Return the [x, y] coordinate for the center point of the cell that contains the specified text.  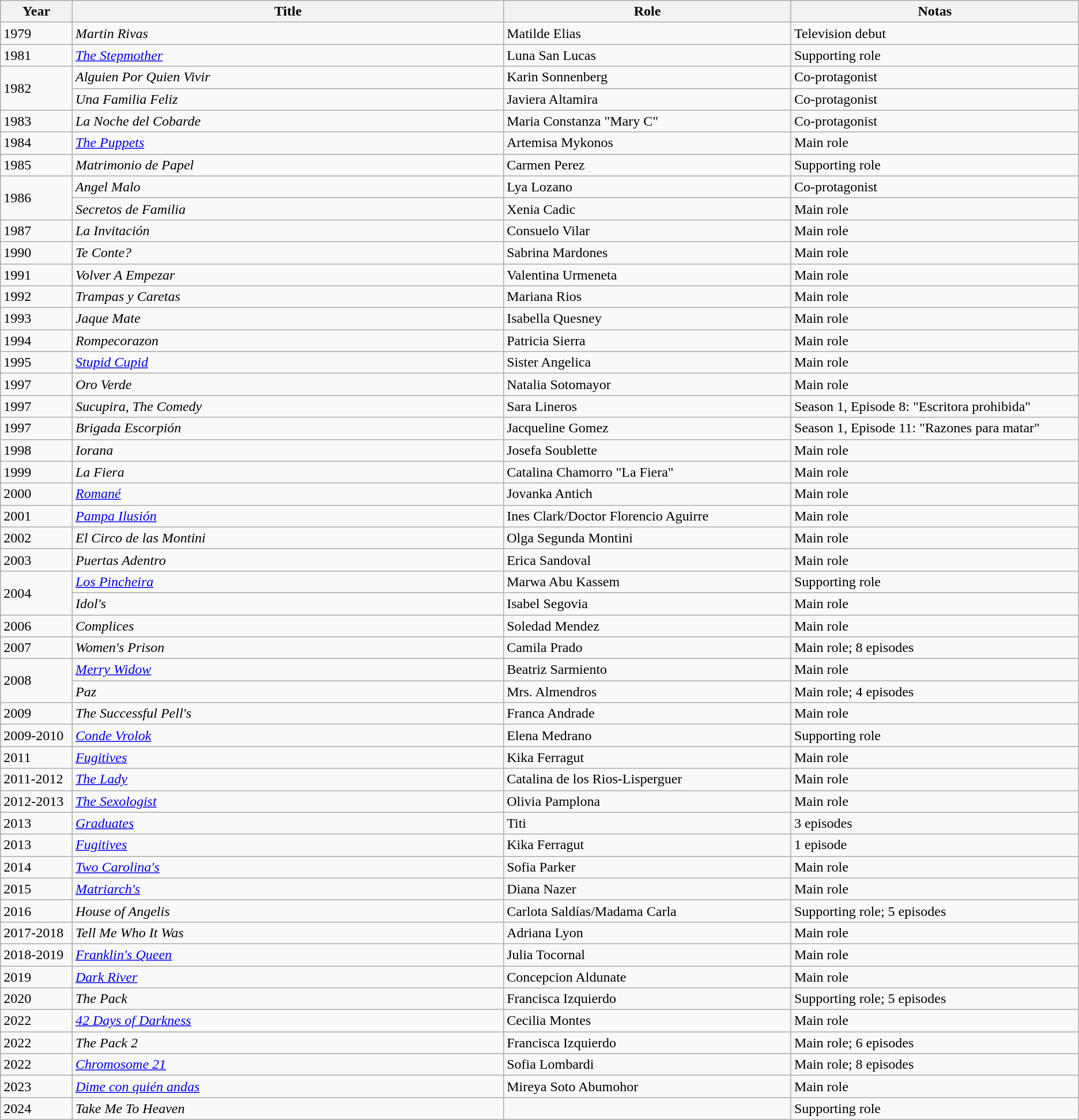
Franca Andrade [648, 714]
Volver A Empezar [288, 275]
1983 [37, 121]
2006 [37, 625]
2018-2019 [37, 955]
Two Carolina's [288, 867]
2003 [37, 560]
Mireya Soto Abumohor [648, 1087]
Pampa Ilusión [288, 516]
Graduates [288, 823]
Xenia Cadic [648, 209]
Dime con quién andas [288, 1087]
2009-2010 [37, 736]
1985 [37, 165]
Titi [648, 823]
1984 [37, 143]
2023 [37, 1087]
Take Me To Heaven [288, 1108]
Carmen Perez [648, 165]
2000 [37, 494]
Tell Me Who It Was [288, 933]
Rompecorazon [288, 341]
Jacqueline Gomez [648, 428]
Jaque Mate [288, 319]
The Puppets [288, 143]
1992 [37, 297]
1993 [37, 319]
Ines Clark/Doctor Florencio Aguirre [648, 516]
Mrs. Almendros [648, 692]
Catalina Chamorro "La Fiera" [648, 472]
1999 [37, 472]
Marwa Abu Kassem [648, 582]
Patricia Sierra [648, 341]
Julia Tocornal [648, 955]
Matriarch's [288, 889]
Season 1, Episode 8: "Escritora prohibida" [935, 406]
Martin Rivas [288, 33]
Elena Medrano [648, 736]
2020 [37, 999]
Angel Malo [288, 187]
Main role; 4 episodes [935, 692]
Merry Widow [288, 670]
1998 [37, 450]
Catalina de los Rios-Lisperguer [648, 779]
1986 [37, 198]
Sofia Lombardi [648, 1065]
The Pack [288, 999]
The Sexologist [288, 801]
2009 [37, 714]
2014 [37, 867]
Matilde Elias [648, 33]
Lya Lozano [648, 187]
Sara Lineros [648, 406]
Carlota Saldías/Madama Carla [648, 911]
Te Conte? [288, 252]
42 Days of Darkness [288, 1021]
1979 [37, 33]
2011-2012 [37, 779]
Dark River [288, 977]
Mariana Rios [648, 297]
2011 [37, 757]
Franklin's Queen [288, 955]
Main role; 6 episodes [935, 1043]
La Noche del Cobarde [288, 121]
Role [648, 12]
Sister Angelica [648, 363]
El Circo de las Montini [288, 538]
Sofia Parker [648, 867]
Una Familia Feliz [288, 99]
1981 [37, 55]
The Pack 2 [288, 1043]
1990 [37, 252]
Karin Sonnenberg [648, 77]
Concepcion Aldunate [648, 977]
1987 [37, 231]
Secretos de Familia [288, 209]
Josefa Soublette [648, 450]
Complices [288, 625]
Diana Nazer [648, 889]
Luna San Lucas [648, 55]
La Invitación [288, 231]
2007 [37, 648]
The Successful Pell's [288, 714]
Natalia Sotomayor [648, 384]
Jovanka Antich [648, 494]
Artemisa Mykonos [648, 143]
1991 [37, 275]
Soledad Mendez [648, 625]
Puertas Adentro [288, 560]
Brigada Escorpión [288, 428]
Valentina Urmeneta [648, 275]
Camila Prado [648, 648]
Sabrina Mardones [648, 252]
Television debut [935, 33]
Iorana [288, 450]
House of Angelis [288, 911]
3 episodes [935, 823]
Olga Segunda Montini [648, 538]
1 episode [935, 845]
2004 [37, 593]
2015 [37, 889]
Erica Sandoval [648, 560]
2002 [37, 538]
Alguien Por Quien Vivir [288, 77]
Beatriz Sarmiento [648, 670]
The Stepmother [288, 55]
2008 [37, 681]
Javiera Altamira [648, 99]
Consuelo Vilar [648, 231]
Title [288, 12]
Los Pincheira [288, 582]
Olivia Pamplona [648, 801]
Season 1, Episode 11: "Razones para matar" [935, 428]
1994 [37, 341]
Chromosome 21 [288, 1065]
Isabel Segovia [648, 604]
Maria Constanza "Mary C" [648, 121]
Conde Vrolok [288, 736]
2024 [37, 1108]
2016 [37, 911]
Paz [288, 692]
Trampas y Caretas [288, 297]
2017-2018 [37, 933]
The Lady [288, 779]
2012-2013 [37, 801]
1982 [37, 88]
Women's Prison [288, 648]
1995 [37, 363]
2019 [37, 977]
Oro Verde [288, 384]
Romané [288, 494]
Notas [935, 12]
Sucupira, The Comedy [288, 406]
Adriana Lyon [648, 933]
2001 [37, 516]
Cecilia Montes [648, 1021]
Year [37, 12]
La Fiera [288, 472]
Idol's [288, 604]
Stupid Cupid [288, 363]
Isabella Quesney [648, 319]
Matrimonio de Papel [288, 165]
